Capture the cell that displays the provided text and extract its (X, Y) central coordinate. 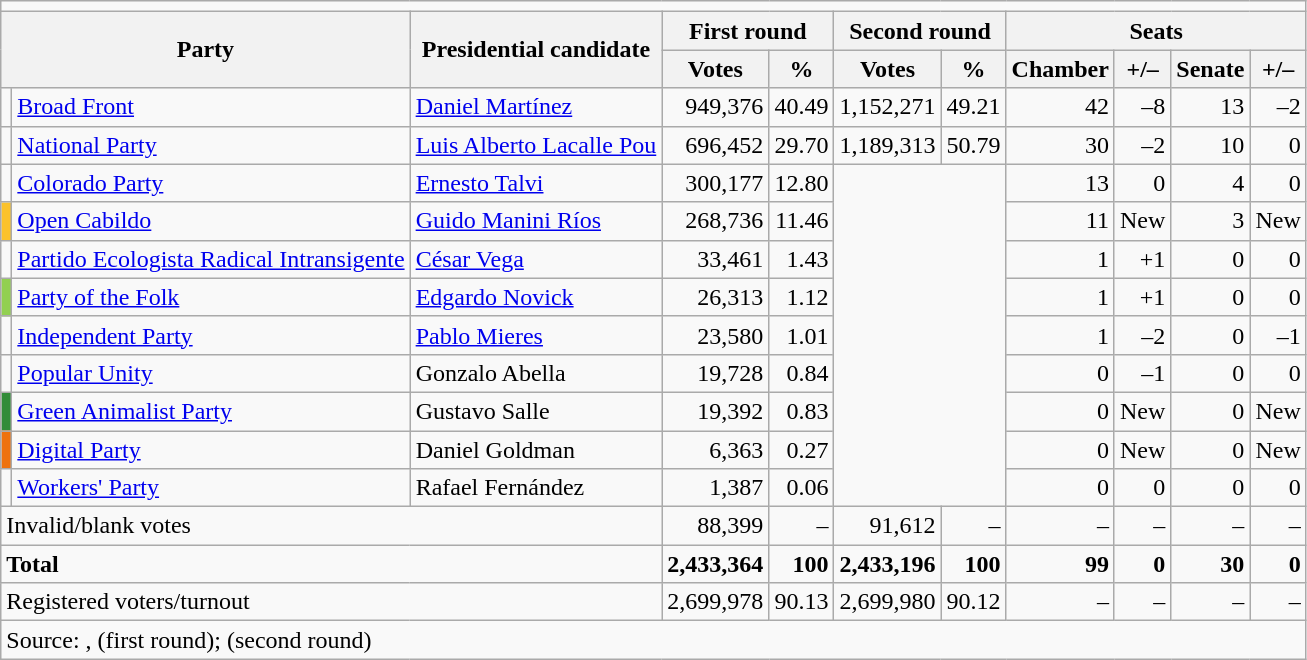
1.43 (802, 259)
2,433,364 (716, 564)
268,736 (716, 221)
1,387 (716, 488)
Partido Ecologista Radical Intransigente (211, 259)
1,152,271 (888, 107)
Guido Manini Ríos (536, 221)
40.49 (802, 107)
10 (1210, 145)
Seats (1156, 31)
2,699,980 (888, 602)
90.13 (802, 602)
19,392 (716, 411)
Gonzalo Abella (536, 373)
90.12 (974, 602)
Open Cabildo (211, 221)
Popular Unity (211, 373)
3 (1210, 221)
Workers' Party (211, 488)
11.46 (802, 221)
1.12 (802, 297)
Luis Alberto Lacalle Pou (536, 145)
Gustavo Salle (536, 411)
2,699,978 (716, 602)
91,612 (888, 526)
Rafael Fernández (536, 488)
Daniel Martínez (536, 107)
César Vega (536, 259)
Broad Front (211, 107)
Daniel Goldman (536, 449)
National Party (211, 145)
Digital Party (211, 449)
Senate (1210, 69)
First round (748, 31)
0.27 (802, 449)
Independent Party (211, 335)
Source: , (first round); (second round) (654, 640)
Edgardo Novick (536, 297)
Second round (920, 31)
–8 (1142, 107)
19,728 (716, 373)
Pablo Mieres (536, 335)
23,580 (716, 335)
300,177 (716, 183)
Green Animalist Party (211, 411)
1,189,313 (888, 145)
Total (332, 564)
99 (1060, 564)
49.21 (974, 107)
88,399 (716, 526)
1.01 (802, 335)
6,363 (716, 449)
0.06 (802, 488)
42 (1060, 107)
949,376 (716, 107)
Colorado Party (211, 183)
12.80 (802, 183)
29.70 (802, 145)
2,433,196 (888, 564)
50.79 (974, 145)
Presidential candidate (536, 50)
Invalid/blank votes (332, 526)
Party of the Folk (211, 297)
Chamber (1060, 69)
4 (1210, 183)
33,461 (716, 259)
Registered voters/turnout (332, 602)
11 (1060, 221)
0.83 (802, 411)
Ernesto Talvi (536, 183)
Party (206, 50)
26,313 (716, 297)
696,452 (716, 145)
0.84 (802, 373)
